Extract the (x, y) coordinate from the center of the cell holding the provided text.  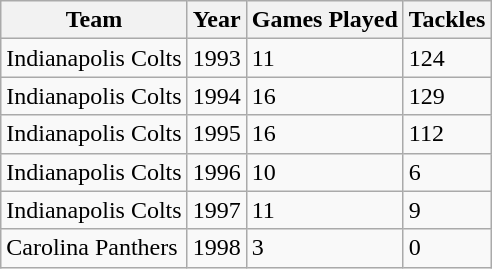
9 (447, 210)
1996 (216, 172)
129 (447, 96)
124 (447, 58)
0 (447, 248)
Tackles (447, 20)
Team (94, 20)
1998 (216, 248)
Games Played (324, 20)
1997 (216, 210)
Year (216, 20)
112 (447, 134)
10 (324, 172)
1994 (216, 96)
1993 (216, 58)
1995 (216, 134)
3 (324, 248)
6 (447, 172)
Carolina Panthers (94, 248)
